Scan for the cell matching the given text and deliver its (x, y) coordinate at center. 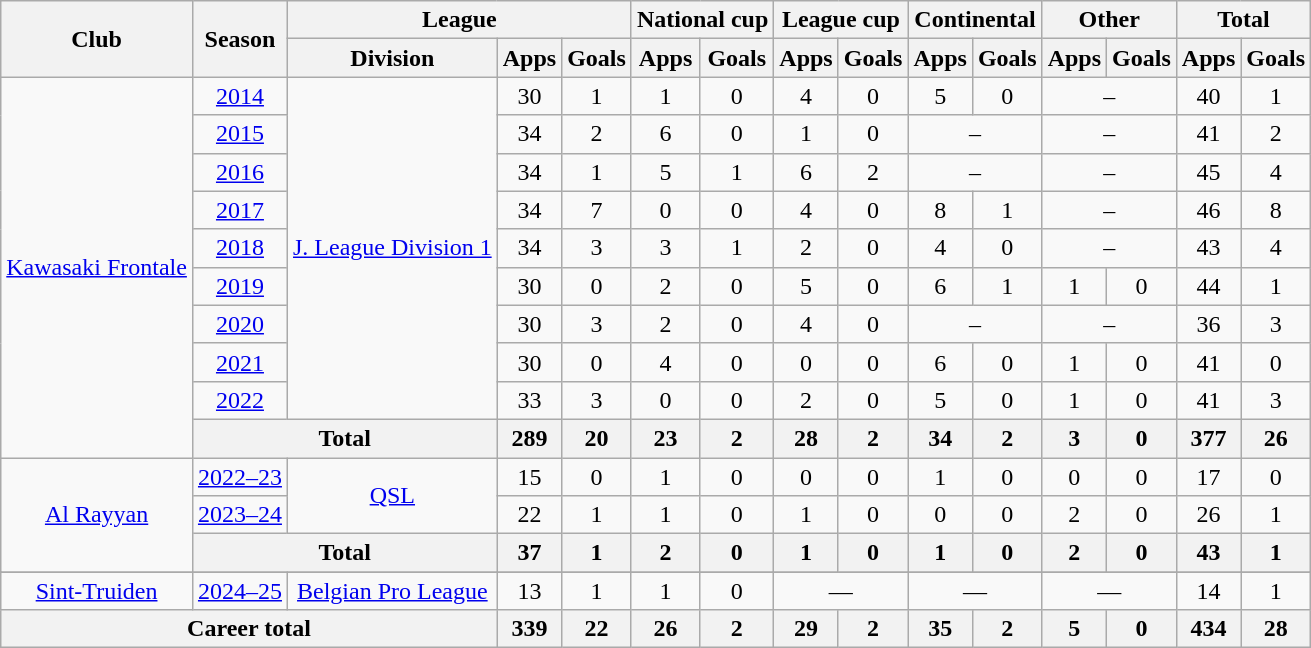
2015 (240, 134)
2014 (240, 96)
Sint-Truiden (97, 591)
2021 (240, 362)
15 (529, 477)
377 (1208, 438)
Season (240, 39)
J. League Division 1 (392, 248)
45 (1208, 172)
2019 (240, 286)
Continental (975, 20)
2024–25 (240, 591)
2016 (240, 172)
2017 (240, 210)
2022–23 (240, 477)
36 (1208, 324)
League cup (841, 20)
League (459, 20)
2023–24 (240, 515)
434 (1208, 629)
QSL (392, 496)
29 (806, 629)
46 (1208, 210)
Other (1109, 20)
339 (529, 629)
Club (97, 39)
7 (597, 210)
17 (1208, 477)
289 (529, 438)
National cup (702, 20)
33 (529, 400)
2020 (240, 324)
44 (1208, 286)
20 (597, 438)
13 (529, 591)
37 (529, 553)
Belgian Pro League (392, 591)
Division (392, 58)
23 (665, 438)
Career total (249, 629)
Kawasaki Frontale (97, 268)
40 (1208, 96)
2022 (240, 400)
35 (940, 629)
Al Rayyan (97, 515)
14 (1208, 591)
2018 (240, 248)
